Capture the cell that displays the provided text and extract its [X, Y] central coordinate. 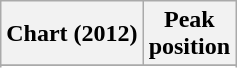
Chart (2012) [72, 34]
Peakposition [189, 34]
